Locate the cell with the specified text and output its (x, y) center coordinate. 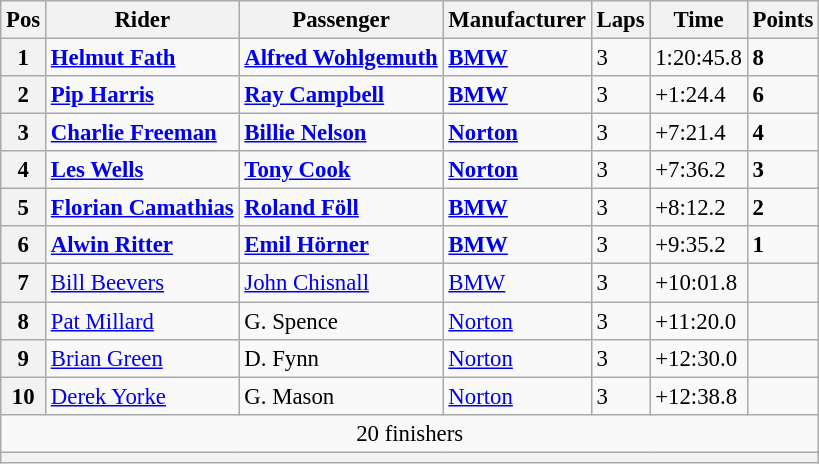
10 (24, 396)
Billie Nelson (341, 133)
Points (782, 20)
Les Wells (143, 170)
D. Fynn (341, 358)
9 (24, 358)
20 finishers (410, 433)
Roland Föll (341, 208)
Pip Harris (143, 95)
Emil Hörner (341, 245)
5 (24, 208)
Passenger (341, 20)
Time (698, 20)
Bill Beevers (143, 283)
Derek Yorke (143, 396)
+12:38.8 (698, 396)
Laps (620, 20)
Alwin Ritter (143, 245)
G. Spence (341, 321)
+7:21.4 (698, 133)
1:20:45.8 (698, 58)
+9:35.2 (698, 245)
+12:30.0 (698, 358)
7 (24, 283)
+10:01.8 (698, 283)
Ray Campbell (341, 95)
Florian Camathias (143, 208)
Charlie Freeman (143, 133)
Tony Cook (341, 170)
G. Mason (341, 396)
Pat Millard (143, 321)
+8:12.2 (698, 208)
Brian Green (143, 358)
Rider (143, 20)
Helmut Fath (143, 58)
+7:36.2 (698, 170)
+1:24.4 (698, 95)
Pos (24, 20)
Alfred Wohlgemuth (341, 58)
John Chisnall (341, 283)
Manufacturer (517, 20)
+11:20.0 (698, 321)
